Find where the given text appears and provide that cell's center as (X, Y) coordinate. 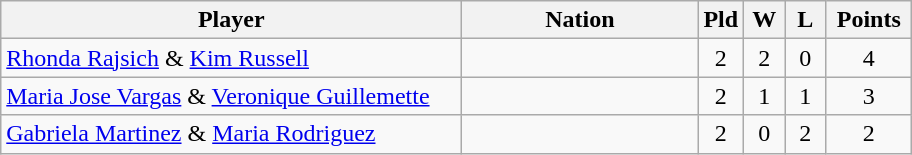
Nation (580, 20)
4 (869, 58)
L (806, 20)
Points (869, 20)
3 (869, 96)
Gabriela Martinez & Maria Rodriguez (232, 134)
Rhonda Rajsich & Kim Russell (232, 58)
W (764, 20)
Maria Jose Vargas & Veronique Guillemette (232, 96)
Pld (721, 20)
Player (232, 20)
